Return the (X, Y) coordinate for the center point of the cell that contains the specified text.  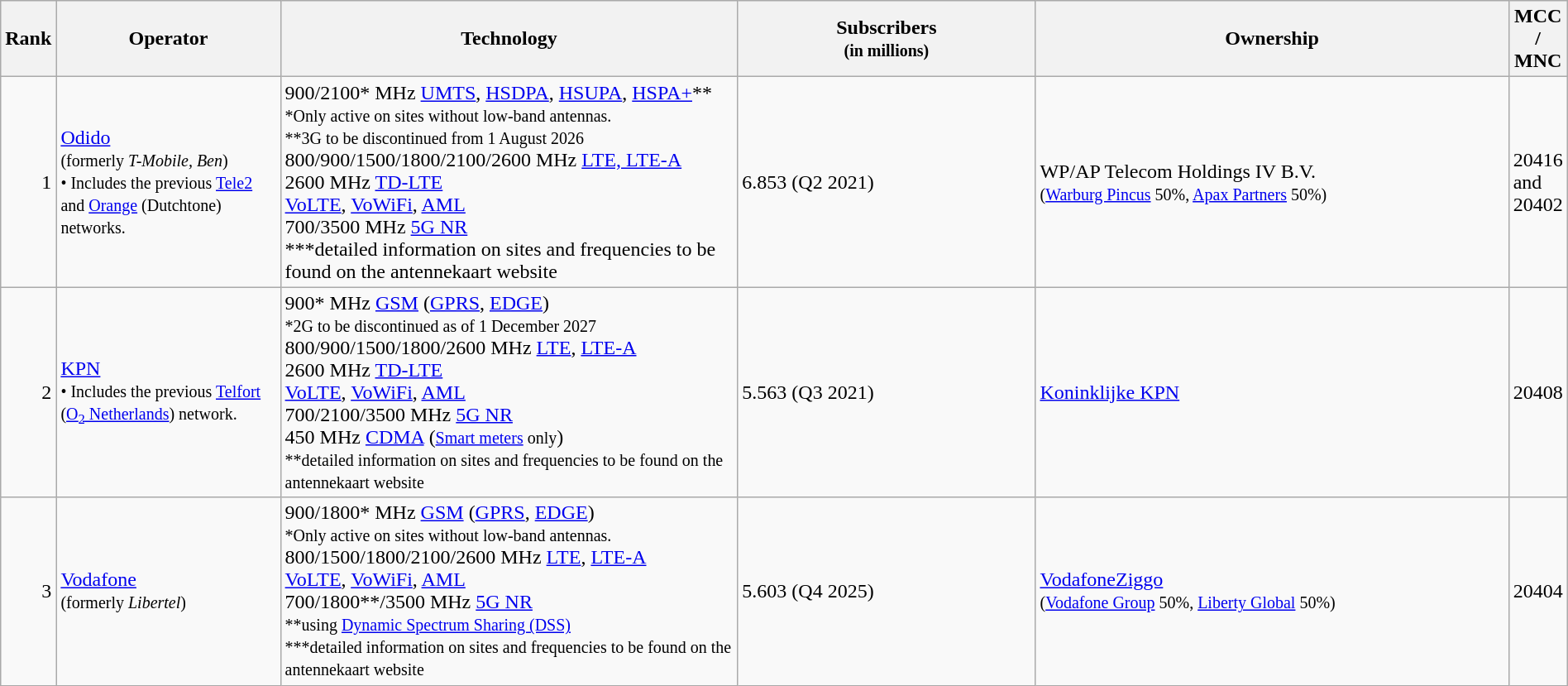
MCC / MNC (1538, 39)
20408 (1538, 392)
5.603 (Q4 2025) (887, 591)
Subscribers(in millions) (887, 39)
Odido (formerly T-Mobile, Ben)• Includes the previous Tele2 and Orange (Dutchtone) networks. (169, 182)
3 (28, 591)
Rank (28, 39)
20416 and 20402 (1538, 182)
Ownership (1272, 39)
VodafoneZiggo(Vodafone Group 50%, Liberty Global 50%) (1272, 591)
1 (28, 182)
20404 (1538, 591)
5.563 (Q3 2021) (887, 392)
2 (28, 392)
KPN • Includes the previous Telfort (O2 Netherlands) network. (169, 392)
Koninklijke KPN (1272, 392)
Operator (169, 39)
Vodafone (formerly Libertel) (169, 591)
WP/AP Telecom Holdings IV B.V. (Warburg Pincus 50%, Apax Partners 50%) (1272, 182)
6.853 (Q2 2021) (887, 182)
Technology (509, 39)
